Capture the cell that displays the provided text and extract its [x, y] central coordinate. 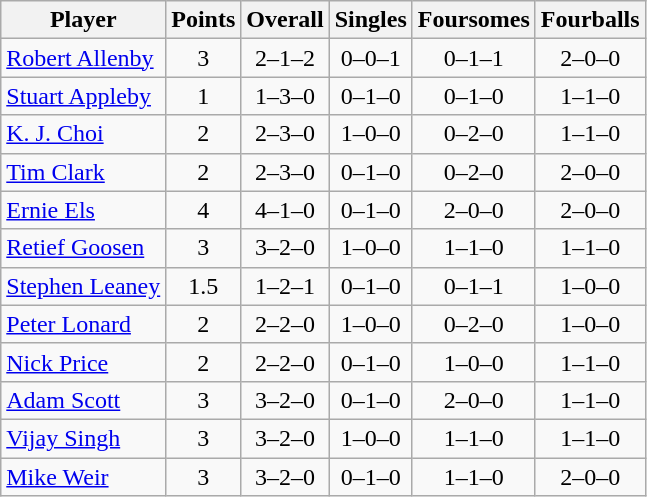
Nick Price [84, 362]
Vijay Singh [84, 438]
1–2–1 [285, 286]
Stephen Leaney [84, 286]
Player [84, 20]
4–1–0 [285, 210]
Fourballs [590, 20]
Peter Lonard [84, 324]
1.5 [204, 286]
Tim Clark [84, 172]
Retief Goosen [84, 248]
1 [204, 96]
1–3–0 [285, 96]
Adam Scott [84, 400]
Singles [370, 20]
K. J. Choi [84, 134]
Overall [285, 20]
Points [204, 20]
Ernie Els [84, 210]
2–1–2 [285, 58]
0–0–1 [370, 58]
Robert Allenby [84, 58]
Stuart Appleby [84, 96]
Foursomes [474, 20]
4 [204, 210]
Mike Weir [84, 477]
